Return the (x, y) coordinate for the center point of the cell that contains the specified text.  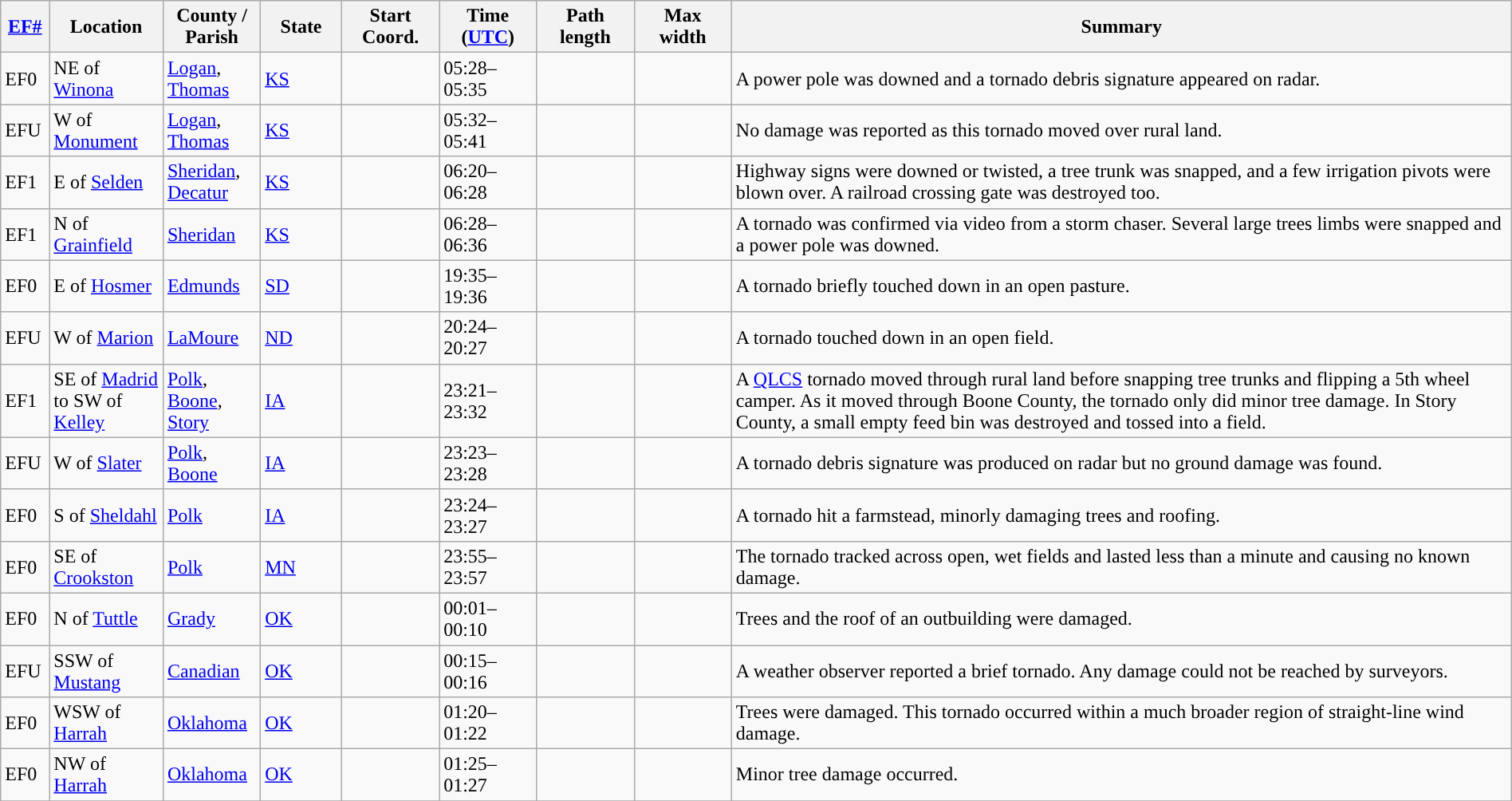
SE of Crookston (107, 566)
NW of Harrah (107, 775)
06:28–06:36 (488, 235)
23:24–23:27 (488, 515)
06:20–06:28 (488, 182)
00:15–00:16 (488, 670)
Polk, Boone, Story (211, 400)
01:25–01:27 (488, 775)
N of Grainfield (107, 235)
19:35–19:36 (488, 286)
NE of Winona (107, 78)
Polk, Boone (211, 463)
County / Parish (211, 27)
The tornado tracked across open, wet fields and lasted less than a minute and causing no known damage. (1121, 566)
W of Marion (107, 338)
ND (301, 338)
Canadian (211, 670)
A power pole was downed and a tornado debris signature appeared on radar. (1121, 78)
Location (107, 27)
Grady (211, 619)
MN (301, 566)
23:21–23:32 (488, 400)
Start Coord. (390, 27)
A tornado debris signature was produced on radar but no ground damage was found. (1121, 463)
WSW of Harrah (107, 723)
Sheridan, Decatur (211, 182)
LaMoure (211, 338)
Summary (1121, 27)
Time (UTC) (488, 27)
SSW of Mustang (107, 670)
00:01–00:10 (488, 619)
05:28–05:35 (488, 78)
Edmunds (211, 286)
Trees and the roof of an outbuilding were damaged. (1121, 619)
E of Selden (107, 182)
W of Slater (107, 463)
Path length (585, 27)
A tornado was confirmed via video from a storm chaser. Several large trees limbs were snapped and a power pole was downed. (1121, 235)
Trees were damaged. This tornado occurred within a much broader region of straight-line wind damage. (1121, 723)
A tornado briefly touched down in an open pasture. (1121, 286)
Max width (683, 27)
W of Monument (107, 131)
23:55–23:57 (488, 566)
State (301, 27)
S of Sheldahl (107, 515)
20:24–20:27 (488, 338)
23:23–23:28 (488, 463)
Minor tree damage occurred. (1121, 775)
EF# (26, 27)
01:20–01:22 (488, 723)
A tornado hit a farmstead, minorly damaging trees and roofing. (1121, 515)
E of Hosmer (107, 286)
No damage was reported as this tornado moved over rural land. (1121, 131)
05:32–05:41 (488, 131)
A weather observer reported a brief tornado. Any damage could not be reached by surveyors. (1121, 670)
Sheridan (211, 235)
N of Tuttle (107, 619)
SE of Madrid to SW of Kelley (107, 400)
SD (301, 286)
A tornado touched down in an open field. (1121, 338)
